Detect which cell encompasses the target text, then output its (X, Y) center coordinate. 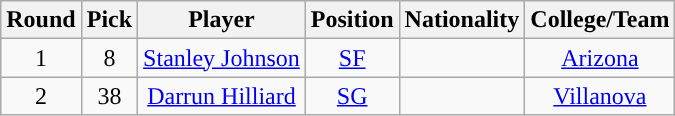
2 (41, 96)
Player (222, 20)
1 (41, 58)
Villanova (600, 96)
38 (109, 96)
Darrun Hilliard (222, 96)
8 (109, 58)
Round (41, 20)
SF (352, 58)
SG (352, 96)
College/Team (600, 20)
Arizona (600, 58)
Stanley Johnson (222, 58)
Position (352, 20)
Pick (109, 20)
Nationality (462, 20)
